Return [X, Y] of the center of cell containing provided text 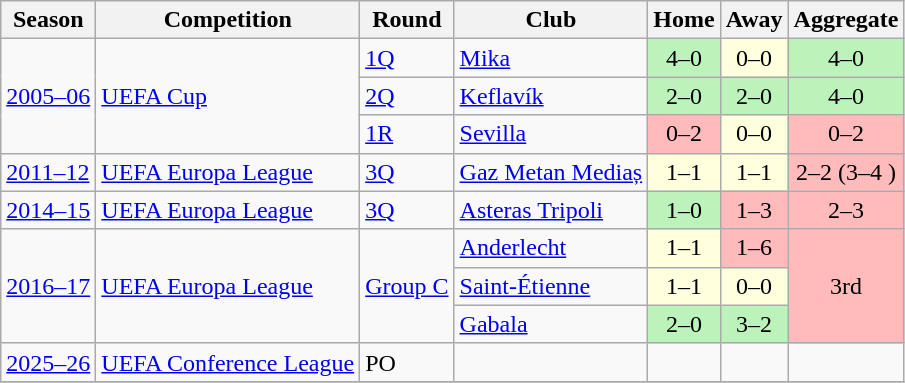
2–2 (3–4 ) [846, 172]
2005–06 [48, 96]
1–3 [754, 210]
Sevilla [551, 134]
Gaz Metan Mediaș [551, 172]
Mika [551, 58]
3–2 [754, 324]
1–0 [684, 210]
1Q [407, 58]
Saint-Étienne [551, 286]
Group C [407, 286]
Club [551, 20]
1R [407, 134]
Away [754, 20]
Round [407, 20]
Keflavík [551, 96]
3rd [846, 286]
PO [407, 362]
Aggregate [846, 20]
UEFA Conference League [228, 362]
2025–26 [48, 362]
Asteras Tripoli [551, 210]
2–3 [846, 210]
2014–15 [48, 210]
UEFA Cup [228, 96]
Competition [228, 20]
Season [48, 20]
2016–17 [48, 286]
Anderlecht [551, 248]
1–6 [754, 248]
2Q [407, 96]
Gabala [551, 324]
2011–12 [48, 172]
Home [684, 20]
